Provide the (x, y) coordinate of the cell's center where the given text is located.  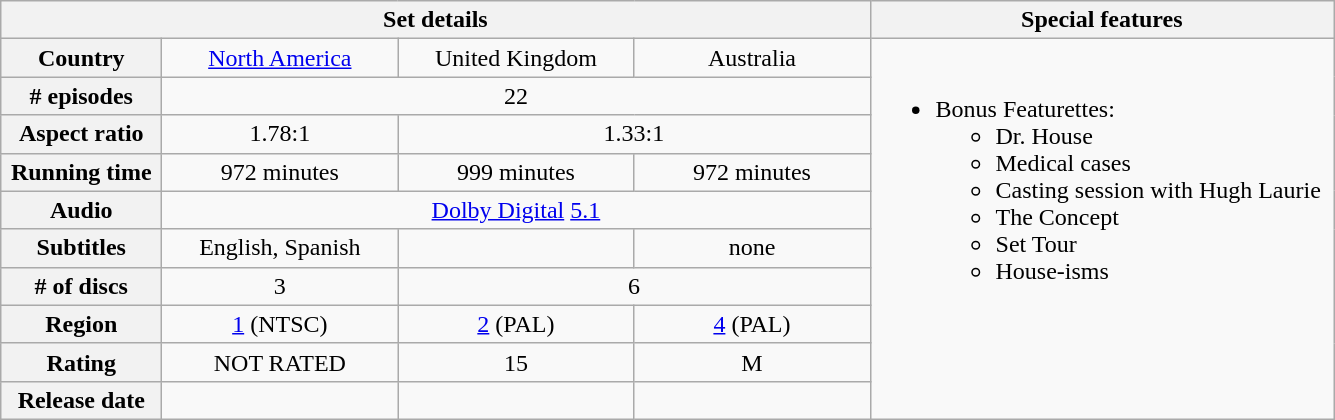
1 (NTSC) (280, 324)
Australia (752, 58)
North America (280, 58)
Set details (436, 20)
Subtitles (82, 248)
none (752, 248)
Audio (82, 210)
NOT RATED (280, 362)
Running time (82, 172)
Country (82, 58)
Aspect ratio (82, 134)
1.33:1 (634, 134)
M (752, 362)
United Kingdom (516, 58)
3 (280, 286)
999 minutes (516, 172)
# episodes (82, 96)
Special features (1102, 20)
Bonus Featurettes:Dr. HouseMedical casesCasting session with Hugh LaurieThe ConceptSet TourHouse-isms (1102, 230)
# of discs (82, 286)
22 (516, 96)
English, Spanish (280, 248)
Release date (82, 400)
1.78:1 (280, 134)
Dolby Digital 5.1 (516, 210)
6 (634, 286)
2 (PAL) (516, 324)
4 (PAL) (752, 324)
Rating (82, 362)
Region (82, 324)
15 (516, 362)
